Extract the (x, y) coordinate from the center of the cell holding the provided text.  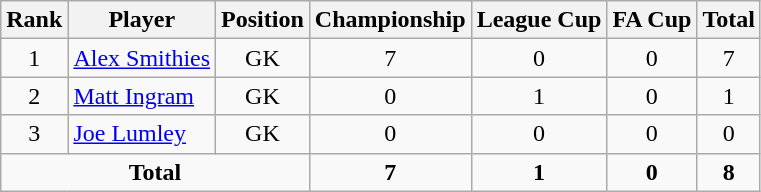
League Cup (539, 20)
Alex Smithies (142, 58)
Championship (390, 20)
Joe Lumley (142, 134)
3 (34, 134)
Player (142, 20)
Rank (34, 20)
2 (34, 96)
8 (729, 172)
Matt Ingram (142, 96)
FA Cup (652, 20)
Position (263, 20)
